Search for the cell housing the specified text and yield its [X, Y] center coordinate. 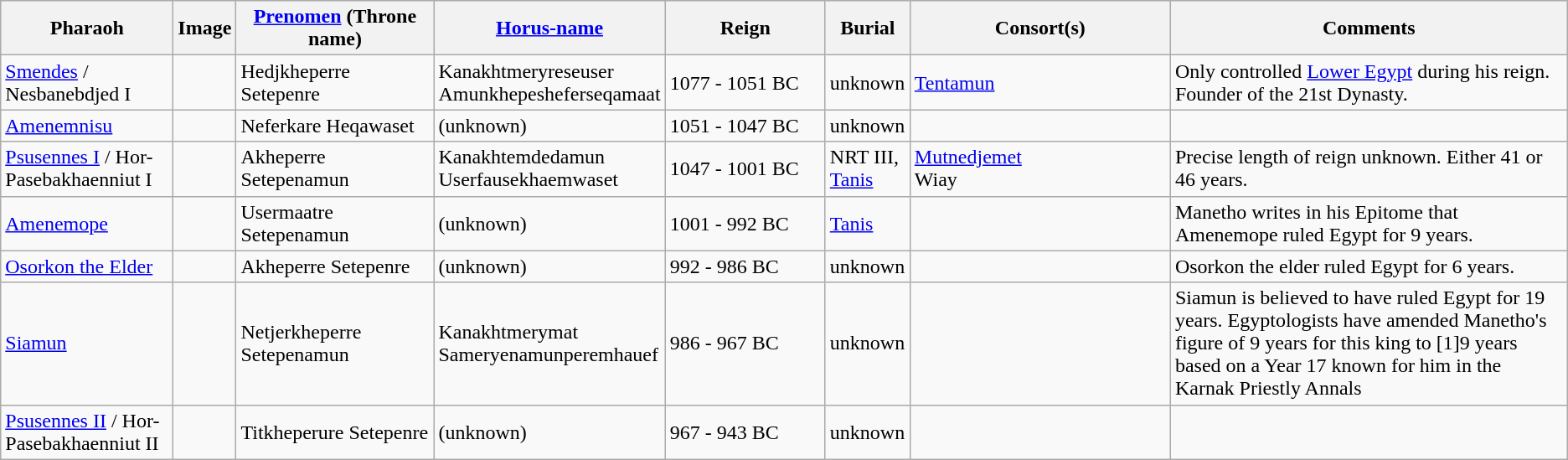
967 - 943 BC [745, 432]
Amenemnisu [87, 126]
Precise length of reign unknown. Either 41 or 46 years. [1369, 169]
Psusennes I / Hor-Pasebakhaenniut I [87, 169]
1077 - 1051 BC [745, 82]
986 - 967 BC [745, 344]
Tanis [868, 223]
Amenemope [87, 223]
Horus-name [549, 28]
1051 - 1047 BC [745, 126]
Pharaoh [87, 28]
Kanakhtmeryreseuser Amunkhepesheferseqamaat [549, 82]
NRT III, Tanis [868, 169]
992 - 986 BC [745, 266]
Image [204, 28]
Tentamun [1040, 82]
Akheperre Setepenamun [335, 169]
Osorkon the Elder [87, 266]
Siamun [87, 344]
Burial [868, 28]
Titkheperure Setepenre [335, 432]
1001 - 992 BC [745, 223]
Osorkon the elder ruled Egypt for 6 years. [1369, 266]
Akheperre Setepenre [335, 266]
Smendes / Nesbanebdjed I [87, 82]
Consort(s) [1040, 28]
Comments [1369, 28]
Netjerkheperre Setepenamun [335, 344]
Usermaatre Setepenamun [335, 223]
Prenomen (Throne name) [335, 28]
Psusennes II / Hor-Pasebakhaenniut II [87, 432]
Manetho writes in his Epitome that Amenemope ruled Egypt for 9 years. [1369, 223]
Kanakhtmerymat Sameryenamunperemhauef [549, 344]
Only controlled Lower Egypt during his reign. Founder of the 21st Dynasty. [1369, 82]
Reign [745, 28]
Kanakhtemdedamun Userfausekhaemwaset [549, 169]
Neferkare Heqawaset [335, 126]
1047 - 1001 BC [745, 169]
Mutnedjemet Wiay [1040, 169]
Hedjkheperre Setepenre [335, 82]
